Identify which cell holds the provided text, then report its (X, Y) central coordinate. 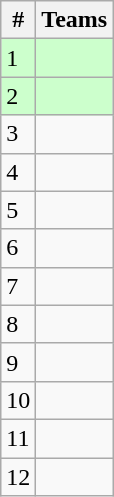
1 (18, 58)
3 (18, 134)
11 (18, 438)
Teams (74, 20)
10 (18, 400)
6 (18, 248)
2 (18, 96)
# (18, 20)
5 (18, 210)
4 (18, 172)
9 (18, 362)
12 (18, 477)
8 (18, 324)
7 (18, 286)
